From the cell containing the given text, extract its center point as (X, Y) coordinate. 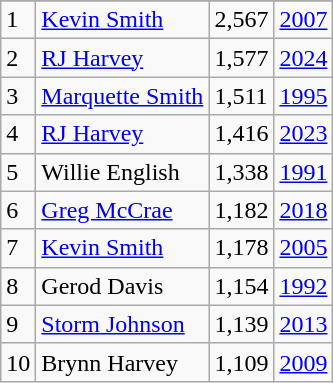
1,577 (242, 58)
10 (18, 362)
1 (18, 20)
2,567 (242, 20)
3 (18, 96)
1,511 (242, 96)
1,182 (242, 210)
1,154 (242, 286)
6 (18, 210)
1,416 (242, 134)
1991 (304, 172)
Storm Johnson (122, 324)
2 (18, 58)
2023 (304, 134)
2024 (304, 58)
Greg McCrae (122, 210)
Gerod Davis (122, 286)
8 (18, 286)
1,178 (242, 248)
2018 (304, 210)
4 (18, 134)
9 (18, 324)
Brynn Harvey (122, 362)
2013 (304, 324)
2009 (304, 362)
1995 (304, 96)
7 (18, 248)
Marquette Smith (122, 96)
1,139 (242, 324)
5 (18, 172)
1,338 (242, 172)
1992 (304, 286)
2005 (304, 248)
2007 (304, 20)
Willie English (122, 172)
1,109 (242, 362)
